Search for the cell housing the specified text and yield its (X, Y) center coordinate. 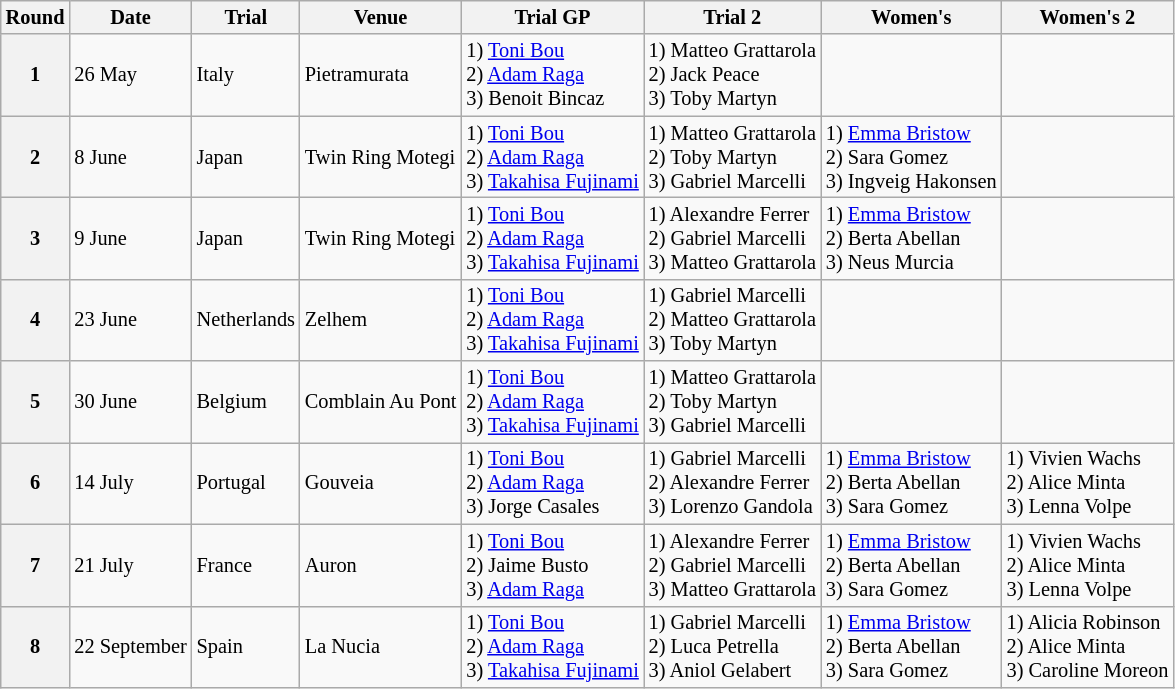
14 July (130, 483)
Comblain Au Pont (380, 402)
7 (36, 565)
30 June (130, 402)
Trial 2 (732, 17)
22 September (130, 647)
1) Toni Bou 2) Adam Raga 3) Benoit Bincaz (552, 75)
Date (130, 17)
1) Emma Bristow 2) Berta Abellan 3) Neus Murcia (912, 238)
Women's 2 (1088, 17)
9 June (130, 238)
1 (36, 75)
8 (36, 647)
Trial (246, 17)
6 (36, 483)
Pietramurata (380, 75)
Italy (246, 75)
Trial GP (552, 17)
1) Toni Bou 2) Adam Raga 3) Jorge Casales (552, 483)
4 (36, 320)
1) Matteo Grattarola 2) Jack Peace 3) Toby Martyn (732, 75)
1) Alicia Robinson 2) Alice Minta 3) Caroline Moreon (1088, 647)
Round (36, 17)
1) Gabriel Marcelli 2) Luca Petrella 3) Aniol Gelabert (732, 647)
Venue (380, 17)
1) Gabriel Marcelli 2) Matteo Grattarola 3) Toby Martyn (732, 320)
Belgium (246, 402)
1) Emma Bristow 2) Sara Gomez 3) Ingveig Hakonsen (912, 157)
21 July (130, 565)
Zelhem (380, 320)
23 June (130, 320)
2 (36, 157)
La Nucia (380, 647)
Auron (380, 565)
3 (36, 238)
Gouveia (380, 483)
Netherlands (246, 320)
5 (36, 402)
France (246, 565)
Women's (912, 17)
1) Toni Bou 2) Jaime Busto 3) Adam Raga (552, 565)
Portugal (246, 483)
1) Gabriel Marcelli 2) Alexandre Ferrer 3) Lorenzo Gandola (732, 483)
Spain (246, 647)
26 May (130, 75)
8 June (130, 157)
